Return [x, y] of the center of cell containing provided text 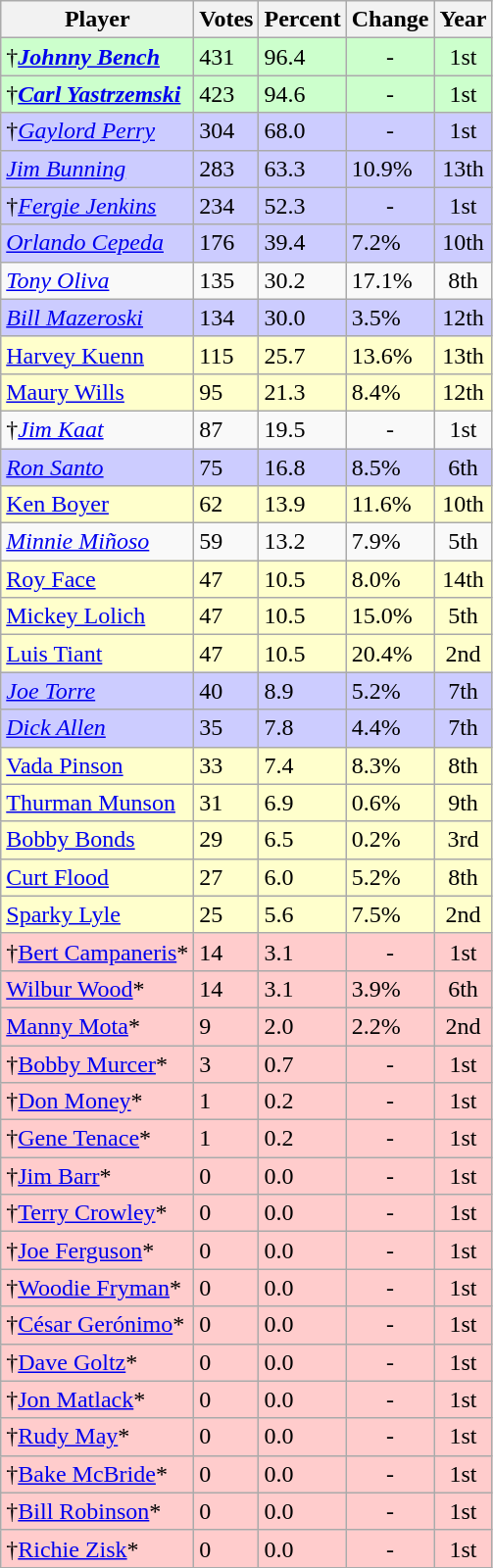
7.2% [390, 243]
Vada Pinson [98, 765]
Percent [302, 20]
†Bill Robinson* [98, 1511]
3.5% [390, 318]
115 [226, 355]
†Rudy May* [98, 1437]
96.4 [302, 57]
33 [226, 765]
431 [226, 57]
Wilbur Wood* [98, 989]
29 [226, 840]
11.6% [390, 505]
†Joe Ferguson* [98, 1250]
31 [226, 803]
†Jim Kaat [98, 429]
Maury Wills [98, 392]
Bobby Bonds [98, 840]
19.5 [302, 429]
52.3 [302, 206]
Votes [226, 20]
Bill Mazeroski [98, 318]
†Bobby Murcer* [98, 1063]
20.4% [390, 654]
13.9 [302, 505]
Change [390, 20]
Sparky Lyle [98, 914]
Roy Face [98, 579]
†César Gerónimo* [98, 1325]
Year [463, 20]
7.9% [390, 542]
30.0 [302, 318]
6.5 [302, 840]
14th [463, 579]
†Gene Tenace* [98, 1139]
†Terry Crowley* [98, 1213]
17.1% [390, 280]
59 [226, 542]
6.9 [302, 803]
2.2% [390, 1026]
8.9 [302, 691]
†Bert Campaneris* [98, 952]
Harvey Kuenn [98, 355]
Orlando Cepeda [98, 243]
Curt Flood [98, 877]
†Bake McBride* [98, 1474]
134 [226, 318]
8.3% [390, 765]
13.6% [390, 355]
9 [226, 1026]
Ron Santo [98, 467]
87 [226, 429]
Ken Boyer [98, 505]
†Don Money* [98, 1102]
21.3 [302, 392]
8.4% [390, 392]
8.0% [390, 579]
68.0 [302, 131]
234 [226, 206]
27 [226, 877]
4.4% [390, 728]
283 [226, 169]
†Jim Barr* [98, 1176]
†Carl Yastrzemski [98, 94]
135 [226, 280]
40 [226, 691]
†Jon Matlack* [98, 1399]
†Richie Zisk* [98, 1548]
Dick Allen [98, 728]
7.8 [302, 728]
62 [226, 505]
Joe Torre [98, 691]
5.6 [302, 914]
Thurman Munson [98, 803]
10.9% [390, 169]
3.9% [390, 989]
35 [226, 728]
95 [226, 392]
423 [226, 94]
9th [463, 803]
†Woodie Fryman* [98, 1288]
94.6 [302, 94]
Mickey Lolich [98, 616]
304 [226, 131]
†Gaylord Perry [98, 131]
13.2 [302, 542]
16.8 [302, 467]
Luis Tiant [98, 654]
0.6% [390, 803]
30.2 [302, 280]
†Dave Goltz* [98, 1362]
†Johnny Bench [98, 57]
176 [226, 243]
3 [226, 1063]
75 [226, 467]
25.7 [302, 355]
7.5% [390, 914]
7.4 [302, 765]
Minnie Miñoso [98, 542]
Jim Bunning [98, 169]
3rd [463, 840]
Tony Oliva [98, 280]
2.0 [302, 1026]
63.3 [302, 169]
39.4 [302, 243]
Player [98, 20]
0.2% [390, 840]
15.0% [390, 616]
Manny Mota* [98, 1026]
8.5% [390, 467]
0.7 [302, 1063]
†Fergie Jenkins [98, 206]
25 [226, 914]
6.0 [302, 877]
